Return the [x, y] coordinate for the center point of the cell that contains the specified text.  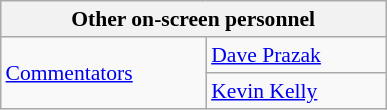
Commentators [104, 72]
Dave Prazak [296, 55]
Other on-screen personnel [194, 19]
Kevin Kelly [296, 91]
